Capture the cell that displays the provided text and extract its (x, y) central coordinate. 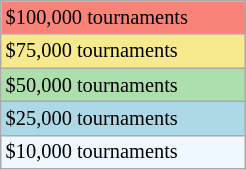
$25,000 tournaments (124, 118)
$75,000 tournaments (124, 51)
$10,000 tournaments (124, 152)
$50,000 tournaments (124, 85)
$100,000 tournaments (124, 17)
